Output the [x, y] coordinate of the center of the cell containing the given text.  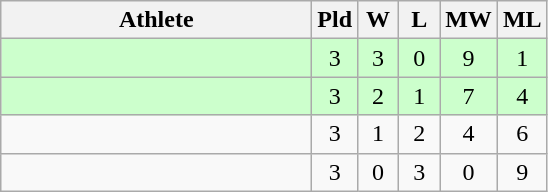
6 [522, 134]
Athlete [156, 20]
7 [469, 96]
Pld [335, 20]
W [378, 20]
MW [469, 20]
L [420, 20]
ML [522, 20]
